Locate the cell with the specified text and output its (x, y) center coordinate. 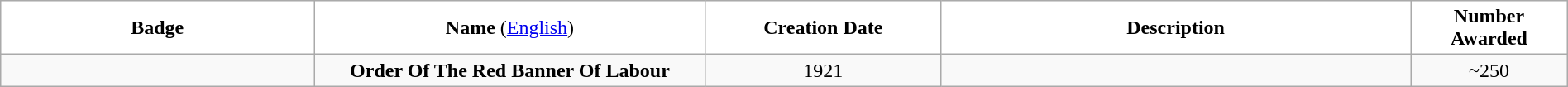
~250 (1489, 70)
1921 (823, 70)
Name (English) (510, 28)
Order Of The Red Banner Of Labour (510, 70)
Number Awarded (1489, 28)
Creation Date (823, 28)
Description (1175, 28)
Badge (157, 28)
